Identify which cell holds the provided text, then report its (X, Y) central coordinate. 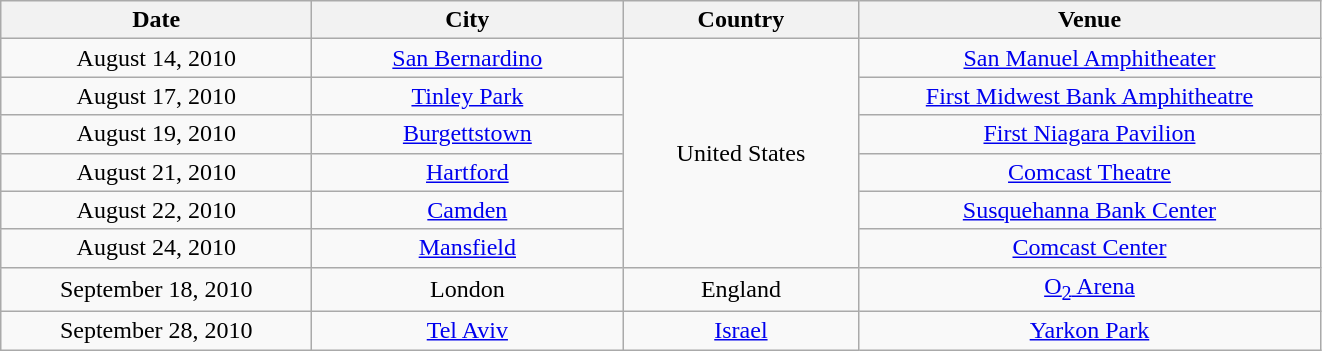
Country (741, 20)
O2 Arena (1090, 289)
Mansfield (468, 248)
Comcast Theatre (1090, 172)
San Manuel Amphitheater (1090, 58)
August 21, 2010 (156, 172)
August 24, 2010 (156, 248)
August 17, 2010 (156, 96)
September 28, 2010 (156, 331)
Venue (1090, 20)
Tel Aviv (468, 331)
Susquehanna Bank Center (1090, 210)
San Bernardino (468, 58)
August 19, 2010 (156, 134)
Hartford (468, 172)
Israel (741, 331)
Burgettstown (468, 134)
Tinley Park (468, 96)
City (468, 20)
Comcast Center (1090, 248)
Date (156, 20)
First Niagara Pavilion (1090, 134)
Yarkon Park (1090, 331)
Camden (468, 210)
United States (741, 153)
First Midwest Bank Amphitheatre (1090, 96)
August 14, 2010 (156, 58)
August 22, 2010 (156, 210)
September 18, 2010 (156, 289)
England (741, 289)
London (468, 289)
